Detect which cell encompasses the target text, then output its (X, Y) center coordinate. 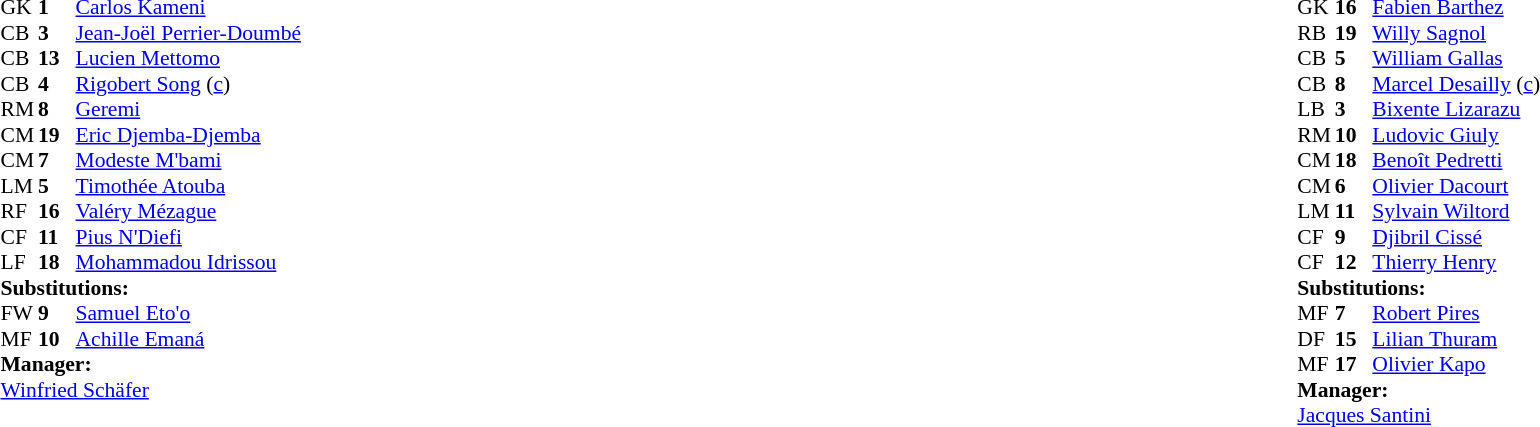
Bixente Lizarazu (1456, 109)
4 (57, 84)
Pius N'Diefi (189, 237)
Marcel Desailly (c) (1456, 84)
Benoît Pedretti (1456, 161)
17 (1354, 365)
15 (1354, 339)
Samuel Eto'o (189, 313)
Jean-Joël Perrier-Doumbé (189, 33)
13 (57, 59)
Lilian Thuram (1456, 339)
Lucien Mettomo (189, 59)
12 (1354, 263)
Winfried Schäfer (150, 390)
RB (1316, 33)
Willy Sagnol (1456, 33)
Geremi (189, 109)
Modeste M'bami (189, 161)
Mohammadou Idrissou (189, 263)
Robert Pires (1456, 313)
16 (57, 211)
Olivier Kapo (1456, 365)
FW (19, 313)
Djibril Cissé (1456, 237)
DF (1316, 339)
Sylvain Wiltord (1456, 211)
Valéry Mézague (189, 211)
Achille Emaná (189, 339)
Eric Djemba-Djemba (189, 135)
Rigobert Song (c) (189, 84)
6 (1354, 186)
William Gallas (1456, 59)
Timothée Atouba (189, 186)
RF (19, 211)
LF (19, 263)
Olivier Dacourt (1456, 186)
Thierry Henry (1456, 263)
Ludovic Giuly (1456, 135)
LB (1316, 109)
